Return the [X, Y] coordinate for the center point of the cell that contains the specified text.  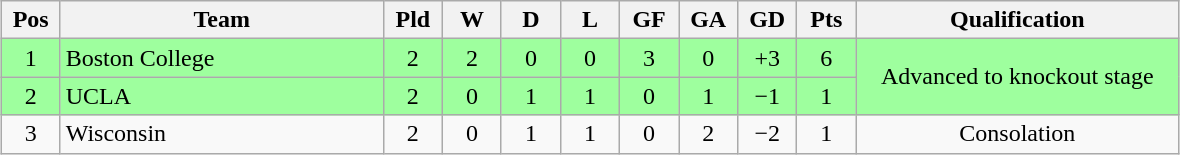
UCLA [222, 96]
W [472, 20]
Advanced to knockout stage [1018, 77]
GD [768, 20]
Team [222, 20]
Qualification [1018, 20]
Consolation [1018, 134]
−2 [768, 134]
D [530, 20]
Pts [826, 20]
6 [826, 58]
−1 [768, 96]
Pos [30, 20]
Wisconsin [222, 134]
Pld [412, 20]
GF [650, 20]
GA [708, 20]
Boston College [222, 58]
L [590, 20]
+3 [768, 58]
